Identify which cell holds the provided text, then report its [x, y] central coordinate. 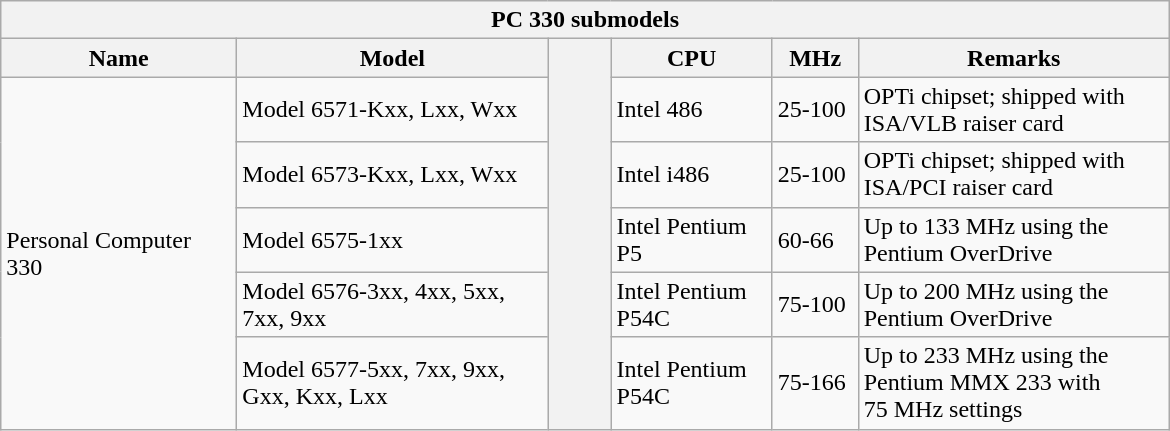
CPU [692, 58]
Up to 200 MHz using the Pentium OverDrive [1014, 304]
75-166 [815, 383]
Intel 486 [692, 110]
Up to 133 MHz using the Pentium OverDrive [1014, 240]
Model 6577-5xx, 7xx, 9xx, Gxx, Kxx, Lxx [392, 383]
Model 6571-Kxx, Lxx, Wxx [392, 110]
75-100 [815, 304]
Intel i486 [692, 174]
Model 6575-1xx [392, 240]
MHz [815, 58]
Personal Computer 330 [119, 253]
Model [392, 58]
Up to 233 MHz using the Pentium MMX 233 with 75 MHz settings [1014, 383]
60-66 [815, 240]
Intel Pentium P5 [692, 240]
Model 6573-Kxx, Lxx, Wxx [392, 174]
OPTi chipset; shipped with ISA/VLB raiser card [1014, 110]
Model 6576-3xx, 4xx, 5xx, 7xx, 9xx [392, 304]
OPTi chipset; shipped with ISA/PCI raiser card [1014, 174]
PC 330 submodels [585, 20]
Name [119, 58]
Remarks [1014, 58]
